Locate the cell with the specified text and output its (X, Y) center coordinate. 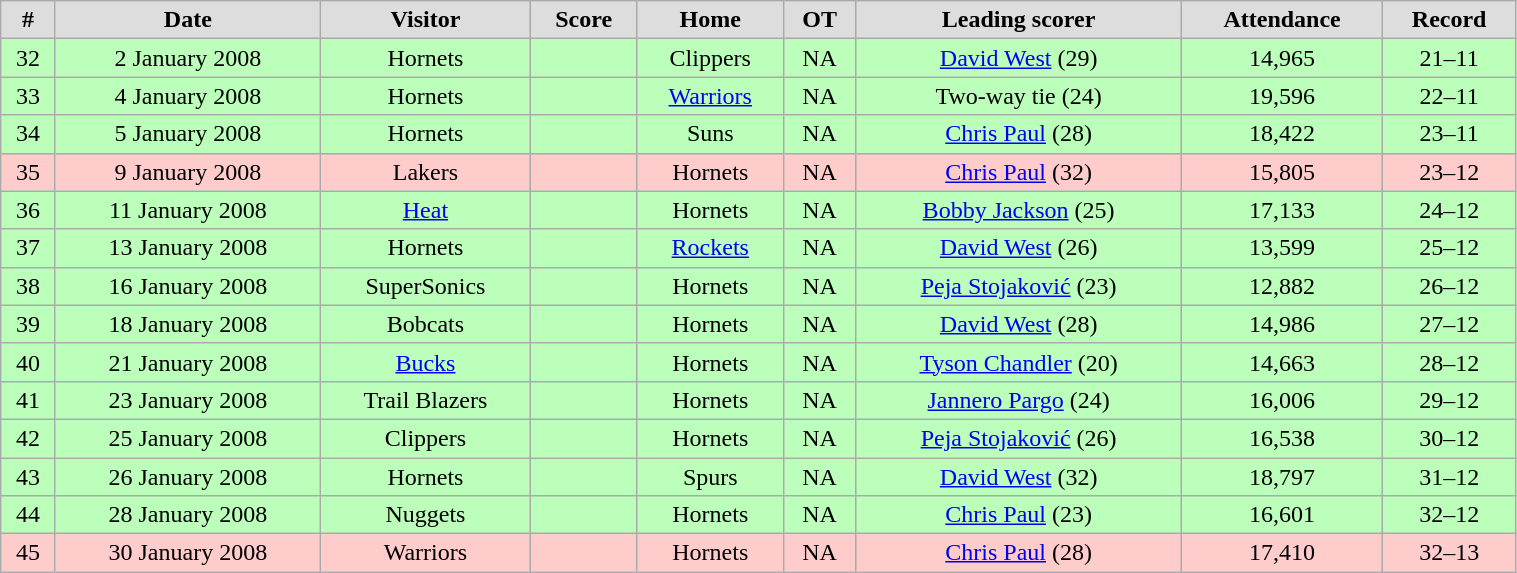
32–13 (1449, 553)
Chris Paul (23) (1018, 515)
25 January 2008 (188, 438)
Tyson Chandler (20) (1018, 362)
11 January 2008 (188, 210)
16,601 (1282, 515)
25–12 (1449, 248)
26–12 (1449, 286)
32–12 (1449, 515)
13 January 2008 (188, 248)
9 January 2008 (188, 172)
41 (28, 400)
23–11 (1449, 134)
Rockets (710, 248)
35 (28, 172)
Nuggets (425, 515)
39 (28, 324)
38 (28, 286)
18 January 2008 (188, 324)
30 January 2008 (188, 553)
30–12 (1449, 438)
26 January 2008 (188, 477)
29–12 (1449, 400)
33 (28, 96)
28–12 (1449, 362)
# (28, 20)
Bobcats (425, 324)
40 (28, 362)
16,538 (1282, 438)
37 (28, 248)
32 (28, 58)
Jannero Pargo (24) (1018, 400)
22–11 (1449, 96)
18,797 (1282, 477)
44 (28, 515)
Trail Blazers (425, 400)
David West (29) (1018, 58)
21–11 (1449, 58)
Spurs (710, 477)
13,599 (1282, 248)
Peja Stojaković (26) (1018, 438)
34 (28, 134)
Lakers (425, 172)
David West (26) (1018, 248)
27–12 (1449, 324)
SuperSonics (425, 286)
31–12 (1449, 477)
Attendance (1282, 20)
45 (28, 553)
Record (1449, 20)
Date (188, 20)
16 January 2008 (188, 286)
Bucks (425, 362)
David West (32) (1018, 477)
Leading scorer (1018, 20)
4 January 2008 (188, 96)
42 (28, 438)
14,663 (1282, 362)
16,006 (1282, 400)
14,986 (1282, 324)
OT (820, 20)
17,410 (1282, 553)
2 January 2008 (188, 58)
14,965 (1282, 58)
28 January 2008 (188, 515)
Two-way tie (24) (1018, 96)
23 January 2008 (188, 400)
Score (584, 20)
23–12 (1449, 172)
24–12 (1449, 210)
17,133 (1282, 210)
Home (710, 20)
18,422 (1282, 134)
Heat (425, 210)
12,882 (1282, 286)
19,596 (1282, 96)
15,805 (1282, 172)
5 January 2008 (188, 134)
21 January 2008 (188, 362)
43 (28, 477)
David West (28) (1018, 324)
Peja Stojaković (23) (1018, 286)
Bobby Jackson (25) (1018, 210)
Chris Paul (32) (1018, 172)
Suns (710, 134)
Visitor (425, 20)
36 (28, 210)
